Detect which cell encompasses the target text, then output its [X, Y] center coordinate. 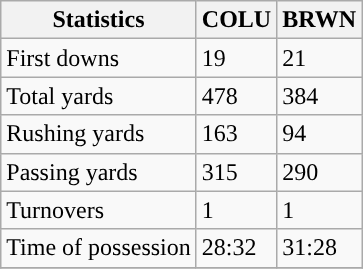
163 [236, 134]
Turnovers [99, 210]
Passing yards [99, 172]
94 [320, 134]
31:28 [320, 248]
Statistics [99, 20]
21 [320, 58]
19 [236, 58]
Time of possession [99, 248]
Rushing yards [99, 134]
BRWN [320, 20]
290 [320, 172]
First downs [99, 58]
315 [236, 172]
COLU [236, 20]
Total yards [99, 96]
478 [236, 96]
28:32 [236, 248]
384 [320, 96]
